Determine the (X, Y) coordinate at the center of the cell enclosing the given text.  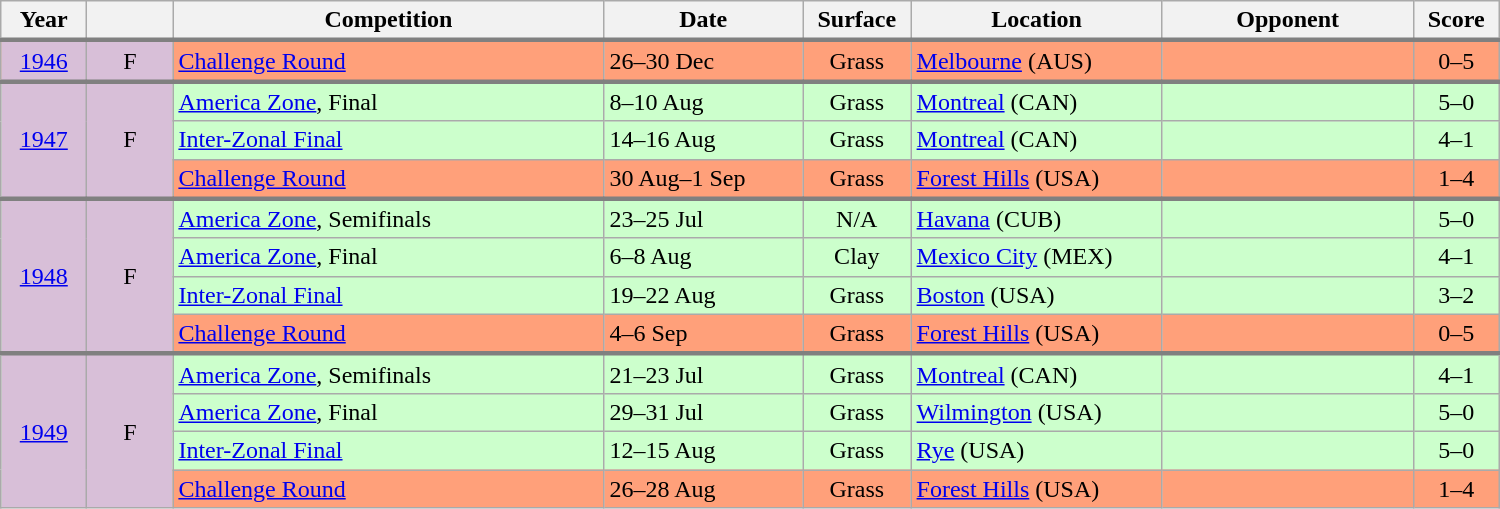
Mexico City (MEX) (1036, 257)
N/A (856, 219)
Boston (USA) (1036, 295)
Date (704, 21)
Clay (856, 257)
23–25 Jul (704, 219)
21–23 Jul (704, 374)
Havana (CUB) (1036, 219)
29–31 Jul (704, 412)
1949 (44, 431)
1948 (44, 276)
19–22 Aug (704, 295)
26–30 Dec (704, 60)
3–2 (1456, 295)
14–16 Aug (704, 140)
1946 (44, 60)
1947 (44, 140)
Opponent (1288, 21)
30 Aug–1 Sep (704, 179)
4–6 Sep (704, 334)
Rye (USA) (1036, 450)
Surface (856, 21)
Wilmington (USA) (1036, 412)
Location (1036, 21)
Year (44, 21)
Melbourne (AUS) (1036, 60)
12–15 Aug (704, 450)
8–10 Aug (704, 101)
Score (1456, 21)
6–8 Aug (704, 257)
Competition (388, 21)
26–28 Aug (704, 489)
